Detect which cell encompasses the target text, then output its (x, y) center coordinate. 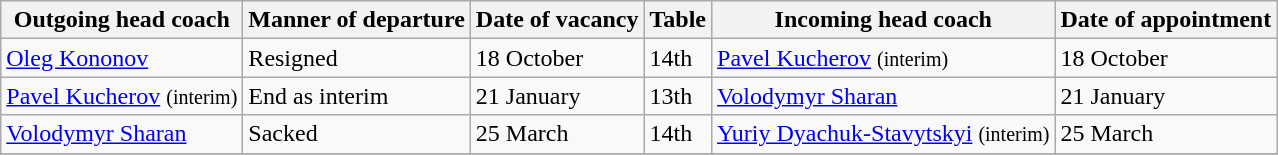
Date of appointment (1166, 20)
Oleg Kononov (122, 58)
Incoming head coach (884, 20)
End as interim (356, 96)
13th (678, 96)
Date of vacancy (557, 20)
Outgoing head coach (122, 20)
Resigned (356, 58)
Table (678, 20)
Yuriy Dyachuk-Stavytskyi (interim) (884, 134)
Manner of departure (356, 20)
Sacked (356, 134)
